Locate the cell with the specified text and output its [X, Y] center coordinate. 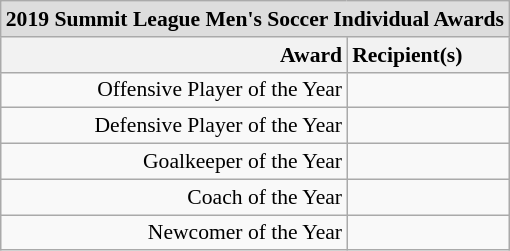
2019 Summit League Men's Soccer Individual Awards [255, 19]
Coach of the Year [174, 197]
Newcomer of the Year [174, 233]
Goalkeeper of the Year [174, 162]
Offensive Player of the Year [174, 90]
Defensive Player of the Year [174, 126]
Recipient(s) [428, 55]
Award [174, 55]
